Detect which cell encompasses the target text, then output its [x, y] center coordinate. 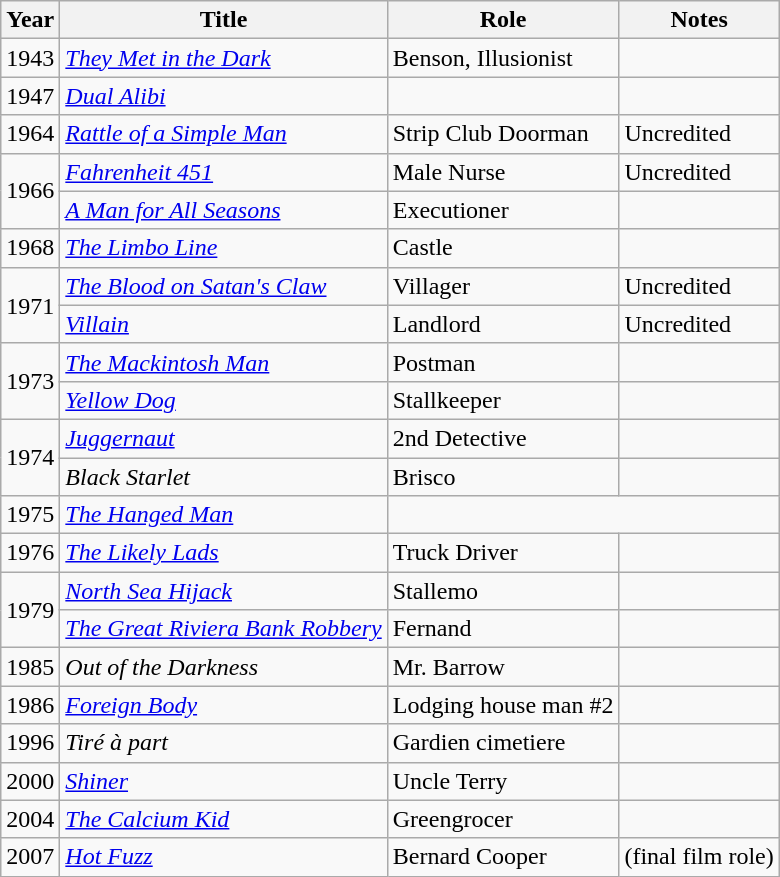
Truck Driver [503, 553]
Hot Fuzz [224, 857]
1973 [30, 381]
North Sea Hijack [224, 591]
Shiner [224, 781]
Black Starlet [224, 477]
Stallkeeper [503, 400]
1996 [30, 743]
1947 [30, 96]
1986 [30, 705]
Gardien cimetiere [503, 743]
2nd Detective [503, 438]
2007 [30, 857]
Juggernaut [224, 438]
2004 [30, 819]
Year [30, 20]
Yellow Dog [224, 400]
Out of the Darkness [224, 667]
Mr. Barrow [503, 667]
1968 [30, 248]
1966 [30, 191]
Landlord [503, 324]
Villain [224, 324]
Bernard Cooper [503, 857]
1976 [30, 553]
The Calcium Kid [224, 819]
Benson, Illusionist [503, 58]
The Limbo Line [224, 248]
Fahrenheit 451 [224, 172]
Notes [699, 20]
The Great Riviera Bank Robbery [224, 629]
Greengrocer [503, 819]
Dual Alibi [224, 96]
They Met in the Dark [224, 58]
Postman [503, 362]
Role [503, 20]
Male Nurse [503, 172]
1975 [30, 515]
Tiré à part [224, 743]
1964 [30, 134]
1974 [30, 457]
2000 [30, 781]
1979 [30, 610]
Fernand [503, 629]
Title [224, 20]
Brisco [503, 477]
(final film role) [699, 857]
Executioner [503, 210]
The Hanged Man [224, 515]
A Man for All Seasons [224, 210]
The Likely Lads [224, 553]
Strip Club Doorman [503, 134]
The Blood on Satan's Claw [224, 286]
1985 [30, 667]
Foreign Body [224, 705]
The Mackintosh Man [224, 362]
Castle [503, 248]
1971 [30, 305]
1943 [30, 58]
Uncle Terry [503, 781]
Villager [503, 286]
Stallemo [503, 591]
Lodging house man #2 [503, 705]
Rattle of a Simple Man [224, 134]
